Extract the [x, y] coordinate from the center of the cell holding the provided text.  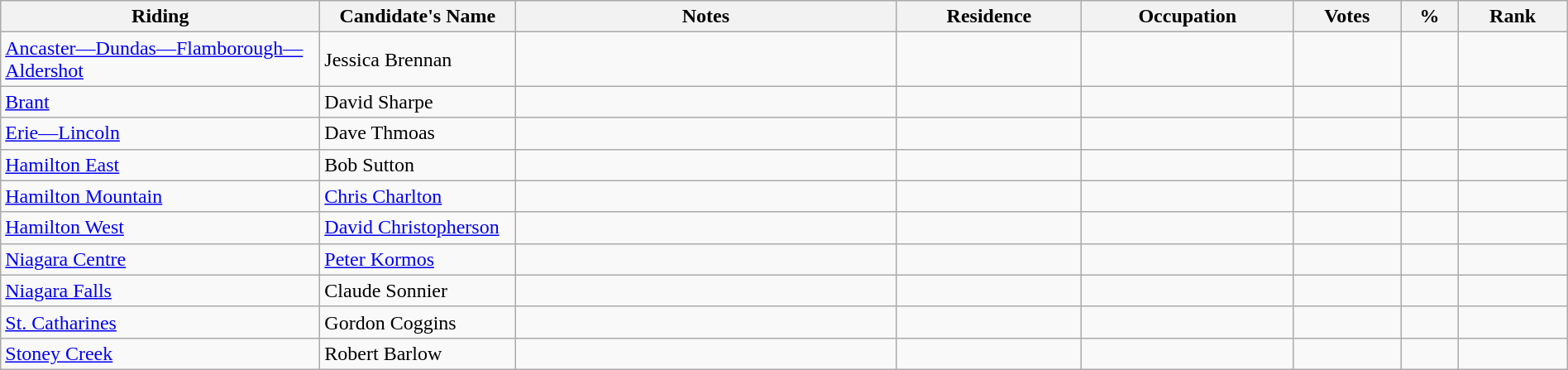
Residence [989, 17]
Candidate's Name [418, 17]
David Sharpe [418, 102]
Hamilton West [160, 228]
Stoney Creek [160, 353]
Riding [160, 17]
Hamilton Mountain [160, 196]
Votes [1347, 17]
Robert Barlow [418, 353]
Claude Sonnier [418, 291]
Rank [1513, 17]
Bob Sutton [418, 165]
David Christopherson [418, 228]
Ancaster—Dundas—Flamborough—Aldershot [160, 60]
St. Catharines [160, 322]
Hamilton East [160, 165]
Dave Thmoas [418, 133]
Jessica Brennan [418, 60]
Gordon Coggins [418, 322]
Notes [706, 17]
Chris Charlton [418, 196]
Occupation [1188, 17]
Niagara Falls [160, 291]
Peter Kormos [418, 259]
Erie—Lincoln [160, 133]
Niagara Centre [160, 259]
Brant [160, 102]
% [1429, 17]
